Search for the cell housing the specified text and yield its [X, Y] center coordinate. 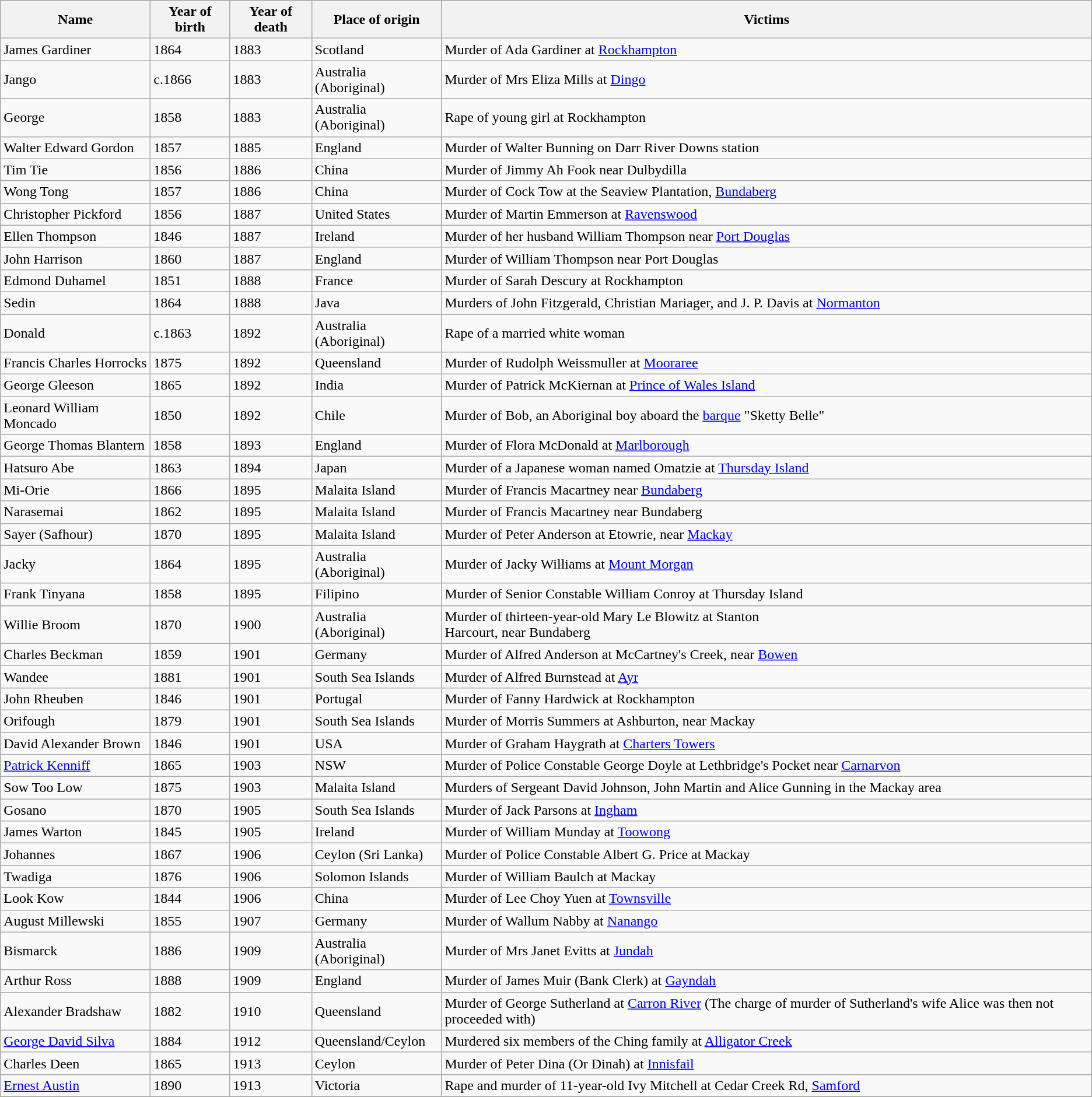
Murder of William Baulch at Mackay [766, 877]
James Warton [76, 832]
Filipino [377, 594]
Murder of Peter Anderson at Etowrie, near Mackay [766, 534]
Walter Edward Gordon [76, 148]
Murder of Rudolph Weissmuller at Mooraree [766, 363]
Murder of Mrs Janet Evitts at Jundah [766, 951]
1859 [190, 654]
Queensland/Ceylon [377, 1041]
James Gardiner [76, 50]
1855 [190, 921]
Rape of a married white woman [766, 332]
Murder of Sarah Descury at Rockhampton [766, 281]
Murder of Alfred Anderson at McCartney's Creek, near Bowen [766, 654]
1850 [190, 415]
c.1866 [190, 79]
Murder of Fanny Hardwick at Rockhampton [766, 699]
1893 [271, 446]
Murder of William Thompson near Port Douglas [766, 258]
1894 [271, 468]
Victoria [377, 1085]
Jango [76, 79]
Tim Tie [76, 170]
India [377, 385]
1885 [271, 148]
United States [377, 214]
Wandee [76, 677]
Donald [76, 332]
Sedin [76, 303]
Murder of Martin Emmerson at Ravenswood [766, 214]
Japan [377, 468]
Rape of young girl at Rockhampton [766, 118]
Solomon Islands [377, 877]
Murder of Police Constable Albert G. Price at Mackay [766, 854]
Hatsuro Abe [76, 468]
Ceylon (Sri Lanka) [377, 854]
Narasemai [76, 512]
1900 [271, 624]
Murder of Police Constable George Doyle at Lethbridge's Pocket near Carnarvon [766, 766]
John Harrison [76, 258]
1884 [190, 1041]
Edmond Duhamel [76, 281]
Leonard William Moncado [76, 415]
France [377, 281]
NSW [377, 766]
Murder of Ada Gardiner at Rockhampton [766, 50]
Murder of Cock Tow at the Seaview Plantation, Bundaberg [766, 192]
Murdered six members of the Ching family at Alligator Creek [766, 1041]
Christopher Pickford [76, 214]
Bismarck [76, 951]
Murder of Jacky Williams at Mount Morgan [766, 565]
1862 [190, 512]
Frank Tinyana [76, 594]
Sow Too Low [76, 788]
Year of death [271, 20]
Murder of Jack Parsons at Ingham [766, 810]
Victims [766, 20]
Murder of her husband William Thompson near Port Douglas [766, 236]
1890 [190, 1085]
1910 [271, 1011]
1863 [190, 468]
Murder of thirteen-year-old Mary Le Blowitz at StantonHarcourt, near Bundaberg [766, 624]
David Alexander Brown [76, 744]
Year of birth [190, 20]
Java [377, 303]
Murder of Senior Constable William Conroy at Thursday Island [766, 594]
Ernest Austin [76, 1085]
Murder of Flora McDonald at Marlborough [766, 446]
George Thomas Blantern [76, 446]
Sayer (Safhour) [76, 534]
Murders of Sergeant David Johnson, John Martin and Alice Gunning in the Mackay area [766, 788]
Murder of Wallum Nabby at Nanango [766, 921]
1866 [190, 490]
1907 [271, 921]
Murder of Graham Haygrath at Charters Towers [766, 744]
Murder of Morris Summers at Ashburton, near Mackay [766, 721]
Twadiga [76, 877]
Murder of William Munday at Toowong [766, 832]
Johannes [76, 854]
Murder of a Japanese woman named Omatzie at Thursday Island [766, 468]
Jacky [76, 565]
1860 [190, 258]
Portugal [377, 699]
Ceylon [377, 1063]
c.1863 [190, 332]
Patrick Kenniff [76, 766]
1882 [190, 1011]
Murder of James Muir (Bank Clerk) at Gayndah [766, 981]
1912 [271, 1041]
Murder of Bob, an Aboriginal boy aboard the barque "Sketty Belle" [766, 415]
1881 [190, 677]
1876 [190, 877]
Murder of Walter Bunning on Darr River Downs station [766, 148]
John Rheuben [76, 699]
Arthur Ross [76, 981]
Murder of George Sutherland at Carron River (The charge of murder of Sutherland's wife Alice was then not proceeded with) [766, 1011]
Mi-Orie [76, 490]
Place of origin [377, 20]
1845 [190, 832]
Francis Charles Horrocks [76, 363]
Charles Deen [76, 1063]
Willie Broom [76, 624]
1844 [190, 899]
Name [76, 20]
Ellen Thompson [76, 236]
George [76, 118]
1867 [190, 854]
Look Kow [76, 899]
Chile [377, 415]
Murder of Jimmy Ah Fook near Dulbydilla [766, 170]
Murder of Lee Choy Yuen at Townsville [766, 899]
Charles Beckman [76, 654]
George Gleeson [76, 385]
Alexander Bradshaw [76, 1011]
1851 [190, 281]
George David Silva [76, 1041]
USA [377, 744]
1879 [190, 721]
Murder of Mrs Eliza Mills at Dingo [766, 79]
Murder of Alfred Burnstead at Ayr [766, 677]
Scotland [377, 50]
Gosano [76, 810]
Murders of John Fitzgerald, Christian Mariager, and J. P. Davis at Normanton [766, 303]
August Millewski [76, 921]
Rape and murder of 11-year-old Ivy Mitchell at Cedar Creek Rd, Samford [766, 1085]
Murder of Peter Dina (Or Dinah) at Innisfail [766, 1063]
Murder of Patrick McKiernan at Prince of Wales Island [766, 385]
Wong Tong [76, 192]
Orifough [76, 721]
